Scan for the cell matching the given text and deliver its (x, y) coordinate at center. 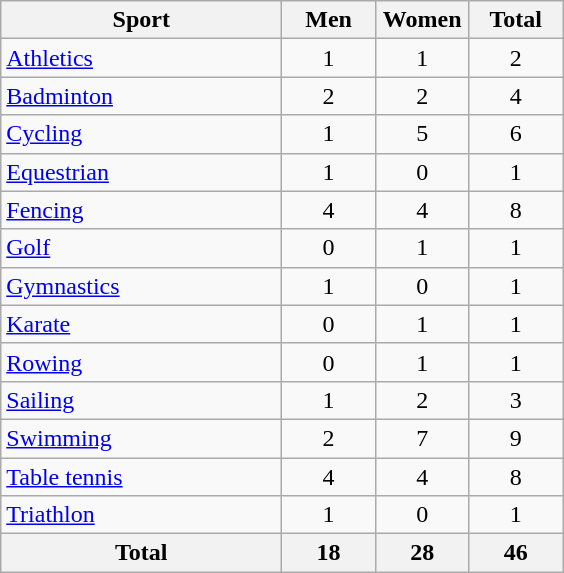
6 (516, 134)
46 (516, 553)
7 (422, 438)
Men (329, 20)
Athletics (142, 58)
Fencing (142, 210)
Triathlon (142, 515)
5 (422, 134)
9 (516, 438)
Gymnastics (142, 286)
28 (422, 553)
Swimming (142, 438)
Cycling (142, 134)
Rowing (142, 362)
Karate (142, 324)
18 (329, 553)
Badminton (142, 96)
Equestrian (142, 172)
Golf (142, 248)
Sailing (142, 400)
Sport (142, 20)
Women (422, 20)
3 (516, 400)
Table tennis (142, 477)
